Pinpoint the cell where the given text exists, returning its (x, y) midpoint coordinate. 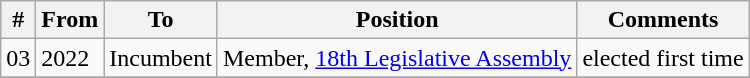
2022 (70, 58)
From (70, 20)
# (18, 20)
03 (18, 58)
Position (396, 20)
Incumbent (161, 58)
Member, 18th Legislative Assembly (396, 58)
Comments (663, 20)
elected first time (663, 58)
To (161, 20)
